From the cell containing the given text, extract its center point as [X, Y] coordinate. 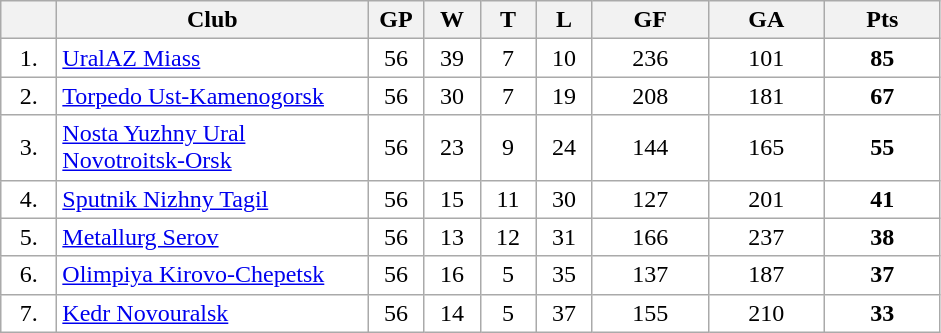
3. [29, 148]
7. [29, 313]
T [508, 20]
166 [650, 237]
181 [766, 96]
41 [882, 199]
6. [29, 275]
210 [766, 313]
137 [650, 275]
9 [508, 148]
23 [452, 148]
33 [882, 313]
67 [882, 96]
55 [882, 148]
208 [650, 96]
Olimpiya Kirovo-Chepetsk [212, 275]
31 [564, 237]
GF [650, 20]
Nosta Yuzhny Ural Novotroitsk-Orsk [212, 148]
GA [766, 20]
16 [452, 275]
W [452, 20]
4. [29, 199]
85 [882, 58]
Pts [882, 20]
19 [564, 96]
236 [650, 58]
14 [452, 313]
187 [766, 275]
39 [452, 58]
165 [766, 148]
5. [29, 237]
Metallurg Serov [212, 237]
155 [650, 313]
2. [29, 96]
UralAZ Miass [212, 58]
24 [564, 148]
237 [766, 237]
127 [650, 199]
1. [29, 58]
GP [396, 20]
Kedr Novouralsk [212, 313]
35 [564, 275]
144 [650, 148]
11 [508, 199]
15 [452, 199]
10 [564, 58]
L [564, 20]
12 [508, 237]
101 [766, 58]
38 [882, 237]
13 [452, 237]
Club [212, 20]
Torpedo Ust-Kamenogorsk [212, 96]
Sputnik Nizhny Tagil [212, 199]
201 [766, 199]
